For the text-containing cell, return its midpoint in (x, y) coordinate format. 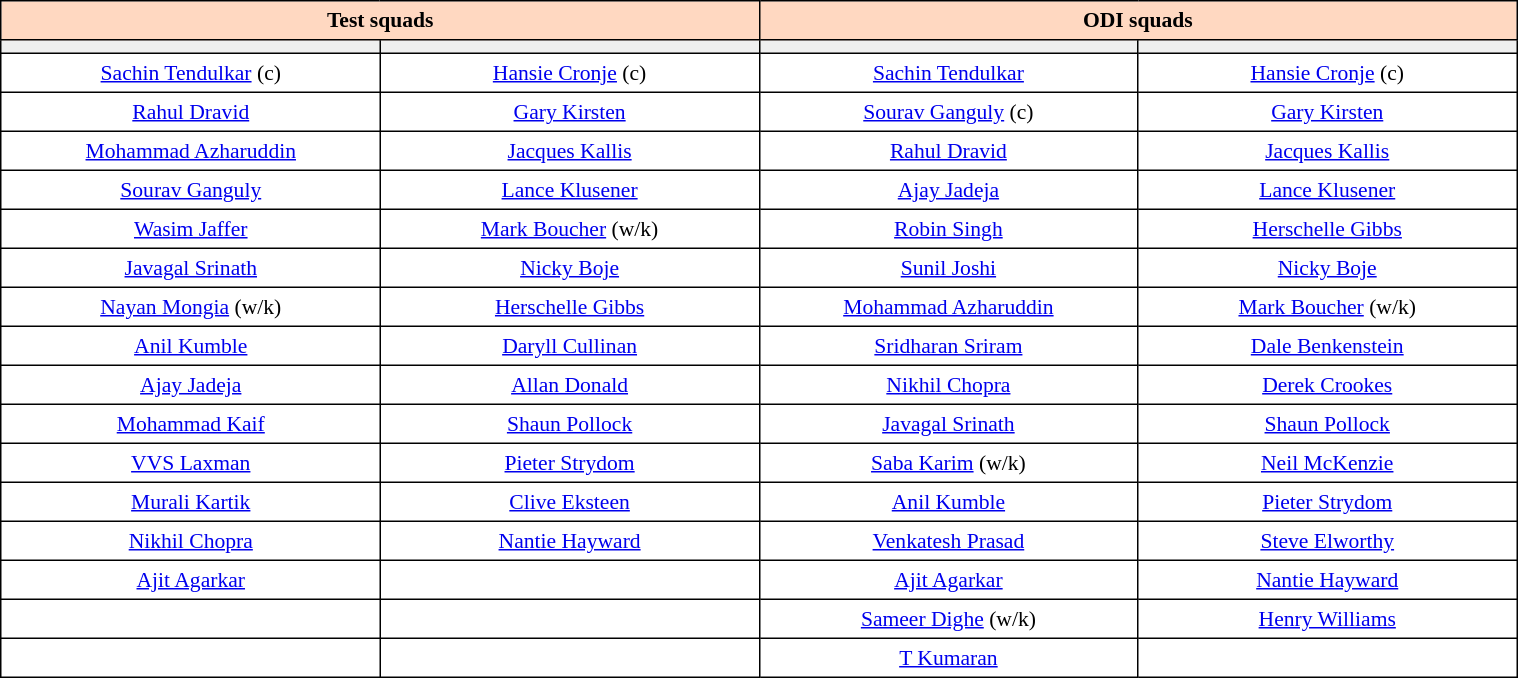
Sunil Joshi (948, 268)
VVS Laxman (190, 462)
Steve Elworthy (1328, 540)
Venkatesh Prasad (948, 540)
T Kumaran (948, 658)
Derek Crookes (1328, 384)
Sourav Ganguly (c) (948, 112)
Sachin Tendulkar (948, 72)
Clive Eksteen (570, 502)
Sridharan Sriram (948, 346)
Sourav Ganguly (190, 190)
Wasim Jaffer (190, 228)
Daryll Cullinan (570, 346)
Henry Williams (1328, 618)
Nayan Mongia (w/k) (190, 306)
Sachin Tendulkar (c) (190, 72)
Allan Donald (570, 384)
Robin Singh (948, 228)
Saba Karim (w/k) (948, 462)
ODI squads (1138, 20)
Neil McKenzie (1328, 462)
Murali Kartik (190, 502)
Dale Benkenstein (1328, 346)
Mohammad Kaif (190, 424)
Sameer Dighe (w/k) (948, 618)
Test squads (380, 20)
